Find where the given text appears and provide that cell's center as (X, Y) coordinate. 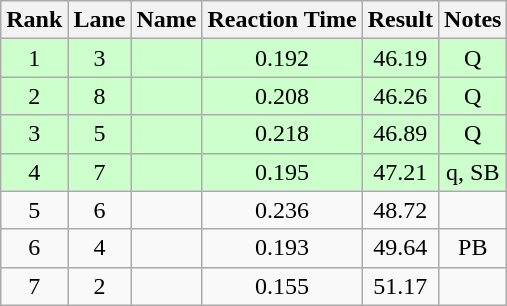
0.208 (282, 96)
8 (100, 96)
51.17 (400, 286)
0.218 (282, 134)
48.72 (400, 210)
0.155 (282, 286)
Lane (100, 20)
0.236 (282, 210)
Reaction Time (282, 20)
46.19 (400, 58)
1 (34, 58)
0.195 (282, 172)
49.64 (400, 248)
Notes (473, 20)
Name (166, 20)
PB (473, 248)
q, SB (473, 172)
0.193 (282, 248)
46.89 (400, 134)
47.21 (400, 172)
Rank (34, 20)
Result (400, 20)
46.26 (400, 96)
0.192 (282, 58)
